Find where the given text appears and provide that cell's center as [X, Y] coordinate. 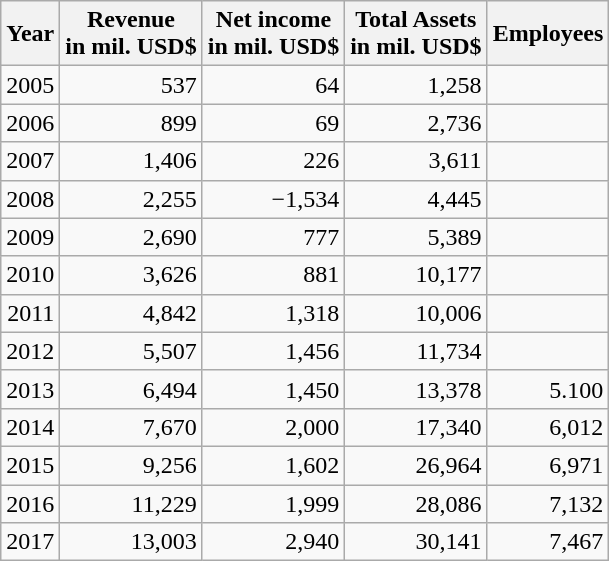
9,256 [131, 465]
Total Assetsin mil. USD$ [416, 34]
28,086 [416, 503]
7,132 [548, 503]
2013 [30, 389]
11,734 [416, 351]
1,318 [273, 313]
−1,534 [273, 199]
2,000 [273, 427]
1,406 [131, 161]
537 [131, 85]
13,378 [416, 389]
2017 [30, 542]
3,611 [416, 161]
Year [30, 34]
10,177 [416, 275]
5,507 [131, 351]
11,229 [131, 503]
4,842 [131, 313]
Net incomein mil. USD$ [273, 34]
2,736 [416, 123]
4,445 [416, 199]
30,141 [416, 542]
2005 [30, 85]
1,450 [273, 389]
7,670 [131, 427]
7,467 [548, 542]
2014 [30, 427]
5,389 [416, 237]
2006 [30, 123]
1,258 [416, 85]
17,340 [416, 427]
6,012 [548, 427]
899 [131, 123]
6,494 [131, 389]
64 [273, 85]
1,456 [273, 351]
777 [273, 237]
Employees [548, 34]
1,999 [273, 503]
3,626 [131, 275]
1,602 [273, 465]
2,255 [131, 199]
2,940 [273, 542]
Revenuein mil. USD$ [131, 34]
881 [273, 275]
2012 [30, 351]
2008 [30, 199]
2016 [30, 503]
13,003 [131, 542]
10,006 [416, 313]
6,971 [548, 465]
2015 [30, 465]
2010 [30, 275]
26,964 [416, 465]
5.100 [548, 389]
226 [273, 161]
2,690 [131, 237]
2007 [30, 161]
2009 [30, 237]
69 [273, 123]
2011 [30, 313]
